For the text-containing cell, return its midpoint in (X, Y) coordinate format. 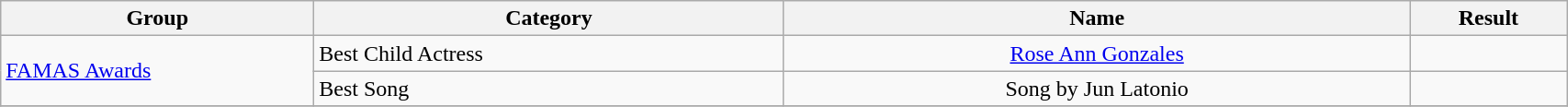
Rose Ann Gonzales (1097, 53)
FAMAS Awards (158, 71)
Name (1097, 18)
Best Child Actress (549, 53)
Best Song (549, 89)
Group (158, 18)
Category (549, 18)
Song by Jun Latonio (1097, 89)
Result (1488, 18)
